Find where the given text appears and provide that cell's center as [x, y] coordinate. 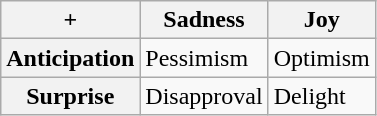
Pessimism [204, 58]
Sadness [204, 20]
Anticipation [70, 58]
Surprise [70, 96]
+ [70, 20]
Joy [322, 20]
Disapproval [204, 96]
Delight [322, 96]
Optimism [322, 58]
